Return the [x, y] coordinate for the center point of the cell that contains the specified text.  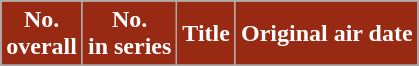
Original air date [326, 34]
No.in series [129, 34]
No.overall [42, 34]
Title [206, 34]
